Determine the (x, y) coordinate at the center of the cell enclosing the given text.  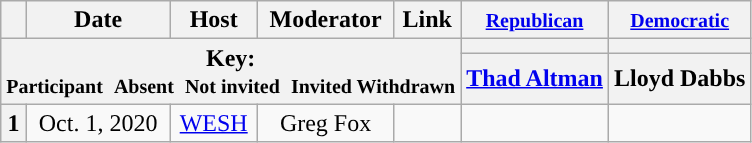
Oct. 1, 2020 (98, 123)
Key: Participant Absent Not invited Invited Withdrawn (231, 72)
Moderator (325, 20)
1 (14, 123)
Date (98, 20)
WESH (214, 123)
Thad Altman (535, 78)
Lloyd Dabbs (679, 78)
Host (214, 20)
Democratic (679, 20)
Republican (535, 20)
Link (428, 20)
Greg Fox (325, 123)
